Find where the given text appears and provide that cell's center as (X, Y) coordinate. 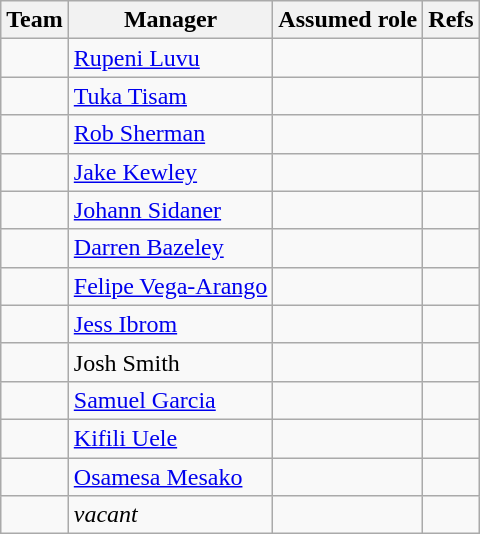
Rupeni Luvu (170, 58)
Team (35, 20)
Osamesa Mesako (170, 477)
Assumed role (348, 20)
vacant (170, 515)
Kifili Uele (170, 438)
Johann Sidaner (170, 210)
Darren Bazeley (170, 248)
Rob Sherman (170, 134)
Samuel Garcia (170, 400)
Felipe Vega-Arango (170, 286)
Jake Kewley (170, 172)
Refs (451, 20)
Tuka Tisam (170, 96)
Jess Ibrom (170, 324)
Josh Smith (170, 362)
Manager (170, 20)
